Capture the cell that displays the provided text and extract its [X, Y] central coordinate. 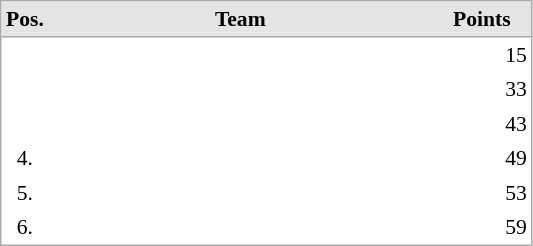
6. [26, 227]
Pos. [26, 20]
15 [482, 55]
5. [26, 193]
53 [482, 193]
49 [482, 158]
59 [482, 227]
Team [240, 20]
33 [482, 89]
4. [26, 158]
43 [482, 123]
Points [482, 20]
